Locate the cell with the specified text and output its [x, y] center coordinate. 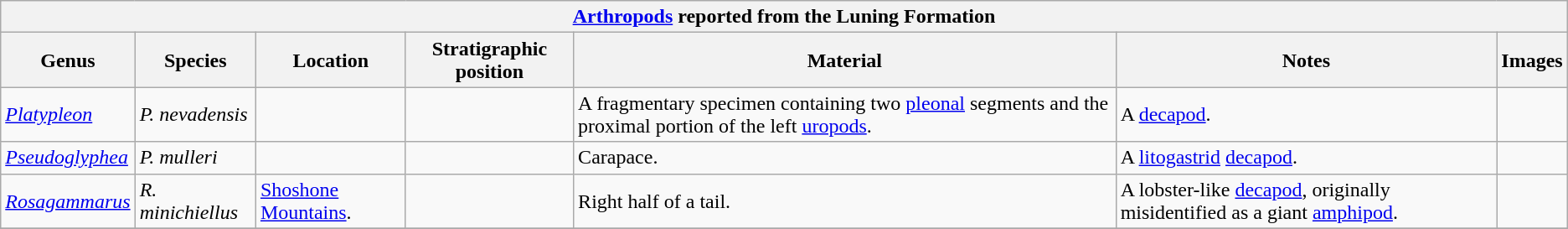
Pseudoglyphea [68, 158]
A decapod. [1307, 114]
Location [330, 60]
Notes [1307, 60]
Stratigraphic position [489, 60]
R. minichiellus [195, 201]
Carapace. [845, 158]
P. mulleri [195, 158]
Arthropods reported from the Luning Formation [784, 17]
Platypleon [68, 114]
A litogastrid decapod. [1307, 158]
P. nevadensis [195, 114]
Images [1532, 60]
Rosagammarus [68, 201]
A fragmentary specimen containing two pleonal segments and the proximal portion of the left uropods. [845, 114]
Shoshone Mountains. [330, 201]
A lobster-like decapod, originally misidentified as a giant amphipod. [1307, 201]
Species [195, 60]
Right half of a tail. [845, 201]
Genus [68, 60]
Material [845, 60]
